Output the [x, y] coordinate of the center of the cell containing the given text.  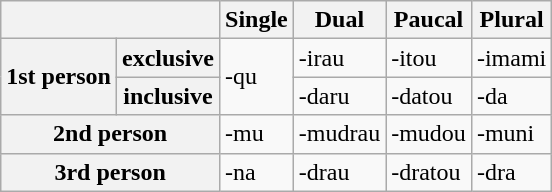
-drau [339, 172]
Plural [511, 20]
-na [257, 172]
Dual [339, 20]
-irau [339, 58]
-da [511, 96]
-dratou [429, 172]
1st person [59, 77]
-muni [511, 134]
-qu [257, 77]
-daru [339, 96]
-mudrau [339, 134]
2nd person [110, 134]
-mu [257, 134]
-itou [429, 58]
inclusive [168, 96]
3rd person [110, 172]
Single [257, 20]
exclusive [168, 58]
-imami [511, 58]
-datou [429, 96]
Paucal [429, 20]
-dra [511, 172]
-mudou [429, 134]
